Pinpoint the cell where the given text exists, returning its (X, Y) midpoint coordinate. 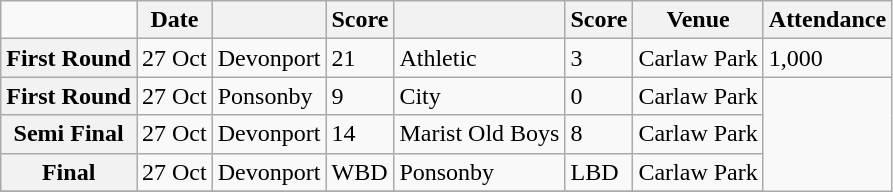
Final (69, 172)
WBD (360, 172)
9 (360, 96)
8 (599, 134)
LBD (599, 172)
Venue (698, 20)
1,000 (827, 58)
3 (599, 58)
21 (360, 58)
Marist Old Boys (480, 134)
City (480, 96)
Attendance (827, 20)
Date (174, 20)
0 (599, 96)
14 (360, 134)
Semi Final (69, 134)
Athletic (480, 58)
